Return (x, y) of the center of cell containing provided text 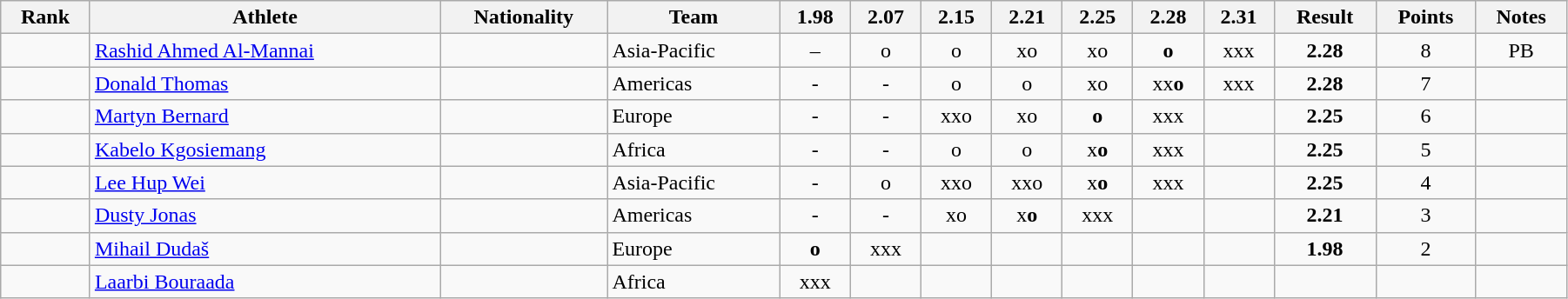
Lee Hup Wei (265, 183)
5 (1425, 149)
Mihail Dudaš (265, 249)
2.31 (1239, 17)
Martyn Bernard (265, 116)
Dusty Jonas (265, 216)
Donald Thomas (265, 83)
Rashid Ahmed Al-Mannai (265, 50)
Team (694, 17)
3 (1425, 216)
Athlete (265, 17)
6 (1425, 116)
2 (1425, 249)
PB (1521, 50)
2.15 (955, 17)
2.07 (886, 17)
Rank (45, 17)
Nationality (524, 17)
7 (1425, 83)
4 (1425, 183)
Notes (1521, 17)
– (814, 50)
Points (1425, 17)
Kabelo Kgosiemang (265, 149)
Result (1324, 17)
Laarbi Bouraada (265, 282)
8 (1425, 50)
